Provide the [x, y] coordinate of the cell's center where the given text is located.  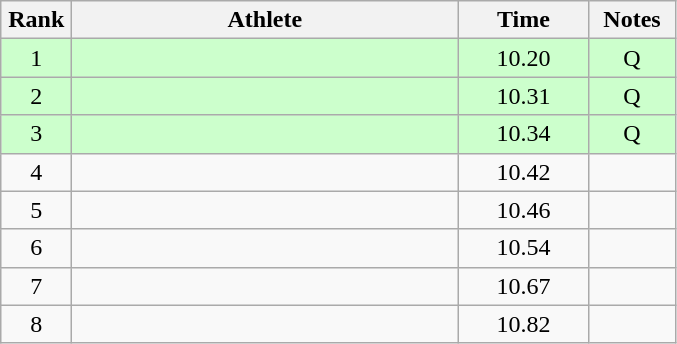
Rank [36, 20]
4 [36, 172]
2 [36, 96]
10.34 [524, 134]
1 [36, 58]
10.54 [524, 248]
6 [36, 248]
3 [36, 134]
10.82 [524, 324]
Time [524, 20]
10.31 [524, 96]
10.46 [524, 210]
8 [36, 324]
Athlete [265, 20]
Notes [632, 20]
5 [36, 210]
10.20 [524, 58]
7 [36, 286]
10.67 [524, 286]
10.42 [524, 172]
